Detect which cell encompasses the target text, then output its (x, y) center coordinate. 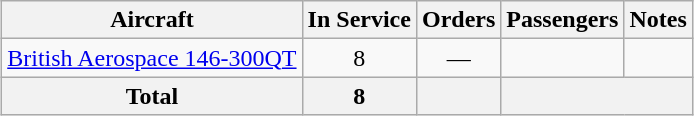
In Service (359, 20)
Orders (458, 20)
Notes (658, 20)
Total (152, 96)
British Aerospace 146-300QT (152, 58)
— (458, 58)
Aircraft (152, 20)
Passengers (562, 20)
